Output the [X, Y] coordinate of the center of the cell containing the given text.  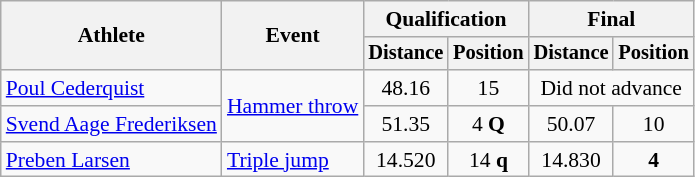
48.16 [406, 88]
Qualification [446, 19]
Event [292, 36]
Svend Aage Frederiksen [112, 124]
Poul Cederquist [112, 88]
Hammer throw [292, 106]
50.07 [572, 124]
15 [488, 88]
51.35 [406, 124]
10 [653, 124]
Final [612, 19]
4 Q [488, 124]
Athlete [112, 36]
Did not advance [612, 88]
